Return (x, y) of the center of cell containing provided text 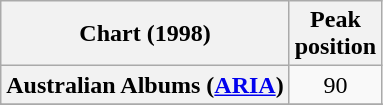
Chart (1998) (145, 34)
90 (335, 85)
Peakposition (335, 34)
Australian Albums (ARIA) (145, 85)
